Identify which cell holds the provided text, then report its (x, y) central coordinate. 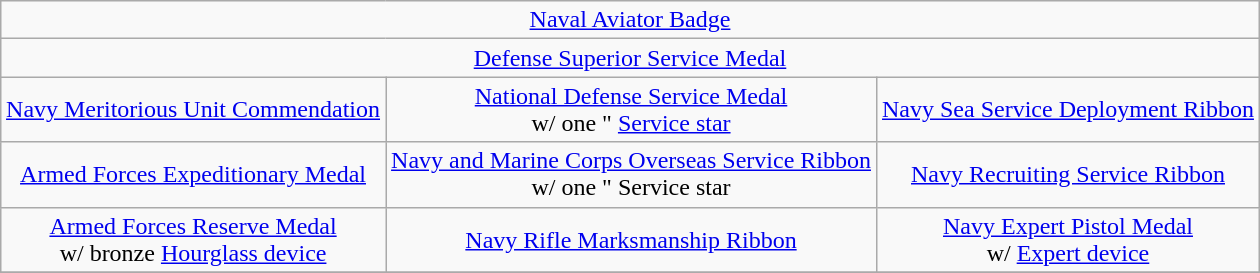
Navy Sea Service Deployment Ribbon (1068, 110)
National Defense Service Medalw/ one " Service star (632, 110)
Navy Rifle Marksmanship Ribbon (632, 240)
Naval Aviator Badge (630, 20)
Armed Forces Reserve Medalw/ bronze Hourglass device (194, 240)
Navy Expert Pistol Medalw/ Expert device (1068, 240)
Armed Forces Expeditionary Medal (194, 174)
Navy Meritorious Unit Commendation (194, 110)
Navy Recruiting Service Ribbon (1068, 174)
Navy and Marine Corps Overseas Service Ribbonw/ one " Service star (632, 174)
Defense Superior Service Medal (630, 58)
